Detect which cell encompasses the target text, then output its [X, Y] center coordinate. 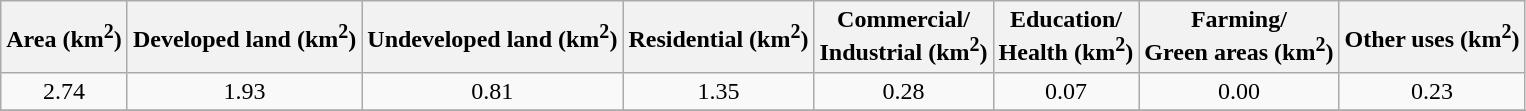
Other uses (km2) [1432, 37]
Residential (km2) [718, 37]
0.23 [1432, 91]
Commercial/ Industrial (km2) [904, 37]
0.81 [492, 91]
Area (km2) [64, 37]
0.28 [904, 91]
Undeveloped land (km2) [492, 37]
1.35 [718, 91]
2.74 [64, 91]
Developed land (km2) [244, 37]
0.00 [1239, 91]
Education/ Health (km2) [1066, 37]
0.07 [1066, 91]
Farming/ Green areas (km2) [1239, 37]
1.93 [244, 91]
